Locate the cell with the specified text and output its (X, Y) center coordinate. 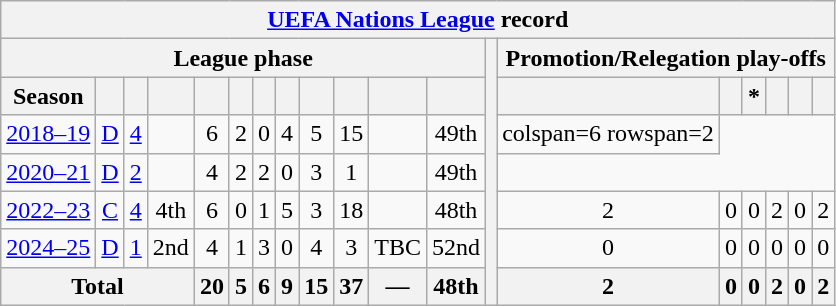
Promotion/Relegation play-offs (666, 58)
9 (288, 286)
C (110, 210)
— (398, 286)
2024–25 (48, 248)
Total (98, 286)
League phase (244, 58)
20 (212, 286)
TBC (398, 248)
UEFA Nations League record (418, 20)
Season (48, 96)
4th (170, 210)
colspan=6 rowspan=2 (608, 134)
2020–21 (48, 172)
37 (352, 286)
* (754, 96)
52nd (456, 248)
2018–19 (48, 134)
2022–23 (48, 210)
18 (352, 210)
2nd (170, 248)
